Provide the [x, y] coordinate of the cell's center where the given text is located.  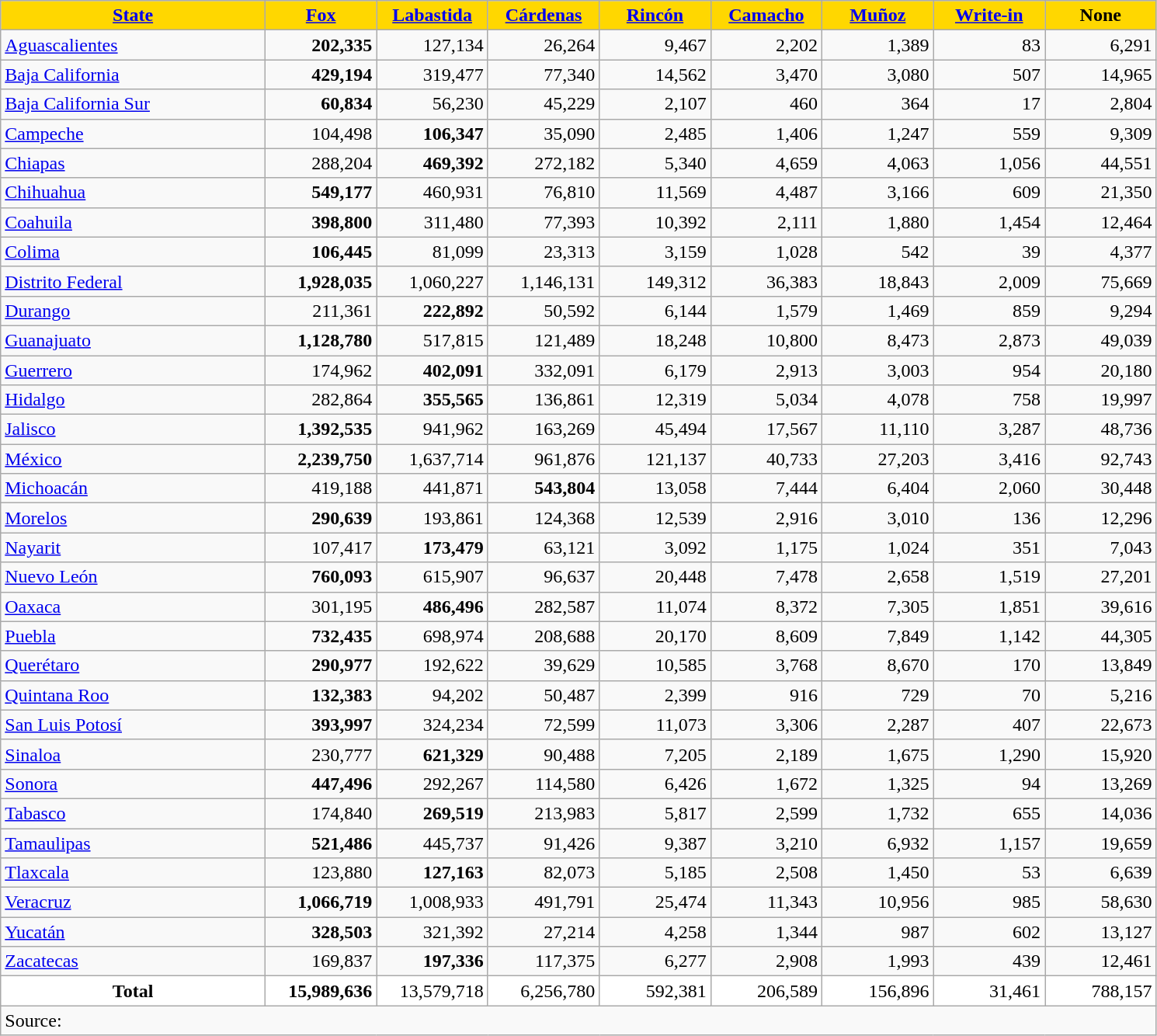
592,381 [655, 991]
460,931 [432, 193]
2,908 [766, 961]
1,993 [877, 961]
12,461 [1101, 961]
76,810 [544, 193]
301,195 [320, 607]
6,291 [1101, 45]
4,659 [766, 163]
Write-in [989, 16]
44,305 [1101, 636]
Baja California Sur [134, 104]
70 [989, 695]
14,965 [1101, 75]
445,737 [432, 843]
Yucatán [134, 932]
12,296 [1101, 518]
7,849 [877, 636]
11,110 [877, 429]
961,876 [544, 459]
6,426 [655, 784]
107,417 [320, 548]
31,461 [989, 991]
13,579,718 [432, 991]
3,092 [655, 548]
2,239,750 [320, 459]
402,091 [432, 370]
491,791 [544, 902]
15,920 [1101, 754]
7,043 [1101, 548]
3,166 [877, 193]
1,637,714 [432, 459]
1,066,719 [320, 902]
20,180 [1101, 370]
17 [989, 104]
447,496 [320, 784]
2,107 [655, 104]
2,599 [766, 813]
136 [989, 518]
1,880 [877, 222]
82,073 [544, 873]
859 [989, 311]
1,247 [877, 134]
211,361 [320, 311]
222,892 [432, 311]
State [134, 16]
11,343 [766, 902]
192,622 [432, 666]
13,127 [1101, 932]
1,579 [766, 311]
441,871 [432, 488]
1,344 [766, 932]
127,163 [432, 873]
Sinaloa [134, 754]
941,962 [432, 429]
26,264 [544, 45]
12,319 [655, 400]
Michoacán [134, 488]
27,214 [544, 932]
94,202 [432, 695]
Nuevo León [134, 577]
92,743 [1101, 459]
50,592 [544, 311]
282,587 [544, 607]
2,485 [655, 134]
10,800 [766, 340]
7,478 [766, 577]
Morelos [134, 518]
Guanajuato [134, 340]
2,873 [989, 340]
44,551 [1101, 163]
1,392,535 [320, 429]
460 [766, 104]
39,616 [1101, 607]
Coahuila [134, 222]
Distrito Federal [134, 281]
81,099 [432, 252]
208,688 [544, 636]
559 [989, 134]
13,058 [655, 488]
1,469 [877, 311]
1,389 [877, 45]
174,962 [320, 370]
1,851 [989, 607]
1,175 [766, 548]
9,467 [655, 45]
7,305 [877, 607]
132,383 [320, 695]
8,473 [877, 340]
124,368 [544, 518]
156,896 [877, 991]
77,393 [544, 222]
Baja California [134, 75]
Tabasco [134, 813]
7,205 [655, 754]
104,498 [320, 134]
3,416 [989, 459]
655 [989, 813]
121,137 [655, 459]
6,179 [655, 370]
Rincón [655, 16]
9,294 [1101, 311]
Source: [578, 1020]
Cárdenas [544, 16]
2,658 [877, 577]
1,325 [877, 784]
788,157 [1101, 991]
36,383 [766, 281]
429,194 [320, 75]
Colima [134, 252]
987 [877, 932]
117,375 [544, 961]
72,599 [544, 725]
3,080 [877, 75]
San Luis Potosí [134, 725]
53 [989, 873]
3,010 [877, 518]
2,060 [989, 488]
9,309 [1101, 134]
13,849 [1101, 666]
206,589 [766, 991]
355,565 [432, 400]
11,569 [655, 193]
121,489 [544, 340]
290,639 [320, 518]
193,861 [432, 518]
10,585 [655, 666]
288,204 [320, 163]
292,267 [432, 784]
1,146,131 [544, 281]
1,450 [877, 873]
439 [989, 961]
311,480 [432, 222]
197,336 [432, 961]
149,312 [655, 281]
2,399 [655, 695]
Hidalgo [134, 400]
1,675 [877, 754]
6,639 [1101, 873]
2,913 [766, 370]
10,392 [655, 222]
3,159 [655, 252]
6,404 [877, 488]
Durango [134, 311]
19,997 [1101, 400]
729 [877, 695]
202,335 [320, 45]
136,861 [544, 400]
25,474 [655, 902]
393,997 [320, 725]
Camacho [766, 16]
2,804 [1101, 104]
10,956 [877, 902]
None [1101, 16]
40,733 [766, 459]
6,932 [877, 843]
1,142 [989, 636]
4,487 [766, 193]
Aguascalientes [134, 45]
7,444 [766, 488]
517,815 [432, 340]
56,230 [432, 104]
6,256,780 [544, 991]
1,157 [989, 843]
Tlaxcala [134, 873]
39,629 [544, 666]
106,347 [432, 134]
Labastida [432, 16]
230,777 [320, 754]
4,063 [877, 163]
45,229 [544, 104]
14,562 [655, 75]
364 [877, 104]
35,090 [544, 134]
Guerrero [134, 370]
1,454 [989, 222]
50,487 [544, 695]
Campeche [134, 134]
Oaxaca [134, 607]
213,983 [544, 813]
469,392 [432, 163]
1,732 [877, 813]
5,817 [655, 813]
14,036 [1101, 813]
1,056 [989, 163]
Zacatecas [134, 961]
11,074 [655, 607]
Quintana Roo [134, 695]
4,258 [655, 932]
732,435 [320, 636]
15,989,636 [320, 991]
Jalisco [134, 429]
114,580 [544, 784]
60,834 [320, 104]
163,269 [544, 429]
18,843 [877, 281]
5,216 [1101, 695]
8,609 [766, 636]
985 [989, 902]
328,503 [320, 932]
3,003 [877, 370]
602 [989, 932]
12,464 [1101, 222]
1,672 [766, 784]
11,073 [655, 725]
272,182 [544, 163]
3,210 [766, 843]
609 [989, 193]
96,637 [544, 577]
8,372 [766, 607]
174,840 [320, 813]
58,630 [1101, 902]
521,486 [320, 843]
Chiapas [134, 163]
549,177 [320, 193]
8,670 [877, 666]
543,804 [544, 488]
20,170 [655, 636]
49,039 [1101, 340]
1,008,933 [432, 902]
419,188 [320, 488]
3,306 [766, 725]
282,864 [320, 400]
321,392 [432, 932]
954 [989, 370]
México [134, 459]
30,448 [1101, 488]
1,928,035 [320, 281]
4,078 [877, 400]
542 [877, 252]
1,519 [989, 577]
Fox [320, 16]
Sonora [134, 784]
77,340 [544, 75]
12,539 [655, 518]
Puebla [134, 636]
6,277 [655, 961]
698,974 [432, 636]
127,134 [432, 45]
2,111 [766, 222]
21,350 [1101, 193]
106,445 [320, 252]
19,659 [1101, 843]
6,144 [655, 311]
3,470 [766, 75]
290,977 [320, 666]
23,313 [544, 252]
1,060,227 [432, 281]
324,234 [432, 725]
Muñoz [877, 16]
39 [989, 252]
123,880 [320, 873]
5,185 [655, 873]
1,290 [989, 754]
916 [766, 695]
3,287 [989, 429]
2,009 [989, 281]
1,128,780 [320, 340]
760,093 [320, 577]
90,488 [544, 754]
3,768 [766, 666]
Tamaulipas [134, 843]
27,203 [877, 459]
Veracruz [134, 902]
170 [989, 666]
2,916 [766, 518]
13,269 [1101, 784]
173,479 [432, 548]
2,287 [877, 725]
5,034 [766, 400]
351 [989, 548]
615,907 [432, 577]
507 [989, 75]
269,519 [432, 813]
4,377 [1101, 252]
18,248 [655, 340]
319,477 [432, 75]
486,496 [432, 607]
621,329 [432, 754]
1,024 [877, 548]
1,028 [766, 252]
83 [989, 45]
2,202 [766, 45]
75,669 [1101, 281]
17,567 [766, 429]
758 [989, 400]
169,837 [320, 961]
1,406 [766, 134]
2,508 [766, 873]
Querétaro [134, 666]
94 [989, 784]
9,387 [655, 843]
91,426 [544, 843]
48,736 [1101, 429]
2,189 [766, 754]
45,494 [655, 429]
63,121 [544, 548]
Total [134, 991]
407 [989, 725]
Nayarit [134, 548]
398,800 [320, 222]
27,201 [1101, 577]
22,673 [1101, 725]
Chihuahua [134, 193]
5,340 [655, 163]
332,091 [544, 370]
20,448 [655, 577]
